Pinpoint the cell where the given text exists, returning its [X, Y] midpoint coordinate. 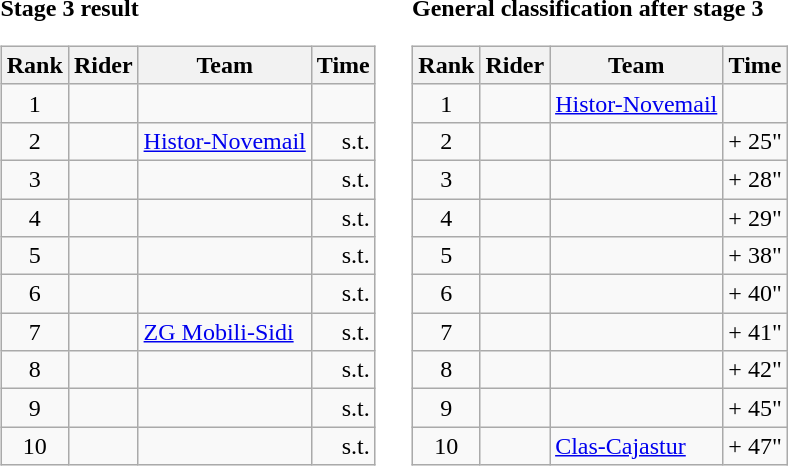
+ 42" [755, 370]
+ 28" [755, 179]
+ 45" [755, 408]
+ 25" [755, 141]
+ 38" [755, 256]
Clas-Cajastur [636, 446]
+ 41" [755, 332]
+ 47" [755, 446]
+ 29" [755, 217]
+ 40" [755, 294]
ZG Mobili-Sidi [224, 332]
